Return (x, y) of the center of cell containing provided text 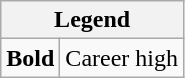
Legend (92, 20)
Career high (122, 58)
Bold (30, 58)
